From the cell containing the given text, extract its center point as [X, Y] coordinate. 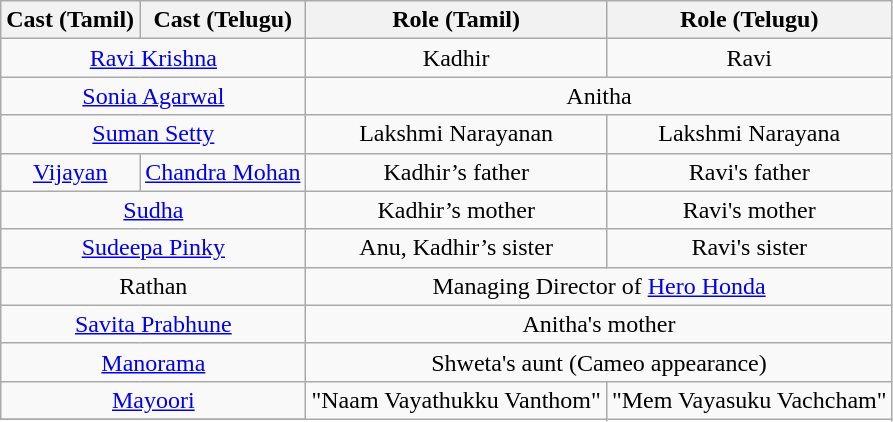
Ravi Krishna [154, 58]
Shweta's aunt (Cameo appearance) [599, 362]
Suman Setty [154, 134]
Anu, Kadhir’s sister [456, 248]
Lakshmi Narayanan [456, 134]
Cast (Telugu) [223, 20]
Kadhir’s mother [456, 210]
Role (Tamil) [456, 20]
"Naam Vayathukku Vanthom" [456, 400]
"Mem Vayasuku Vachcham" [749, 400]
Mayoori [154, 400]
Vijayan [70, 172]
Anitha [599, 96]
Chandra Mohan [223, 172]
Ravi [749, 58]
Ravi's sister [749, 248]
Savita Prabhune [154, 324]
Ravi's father [749, 172]
Role (Telugu) [749, 20]
Cast (Tamil) [70, 20]
Manorama [154, 362]
Anitha's mother [599, 324]
Rathan [154, 286]
Lakshmi Narayana [749, 134]
Kadhir [456, 58]
Sonia Agarwal [154, 96]
Kadhir’s father [456, 172]
Sudeepa Pinky [154, 248]
Managing Director of Hero Honda [599, 286]
Ravi's mother [749, 210]
Sudha [154, 210]
